Return (X, Y) of the center of cell containing provided text 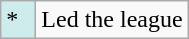
Led the league (112, 20)
* (18, 20)
